Capture the cell that displays the provided text and extract its (x, y) central coordinate. 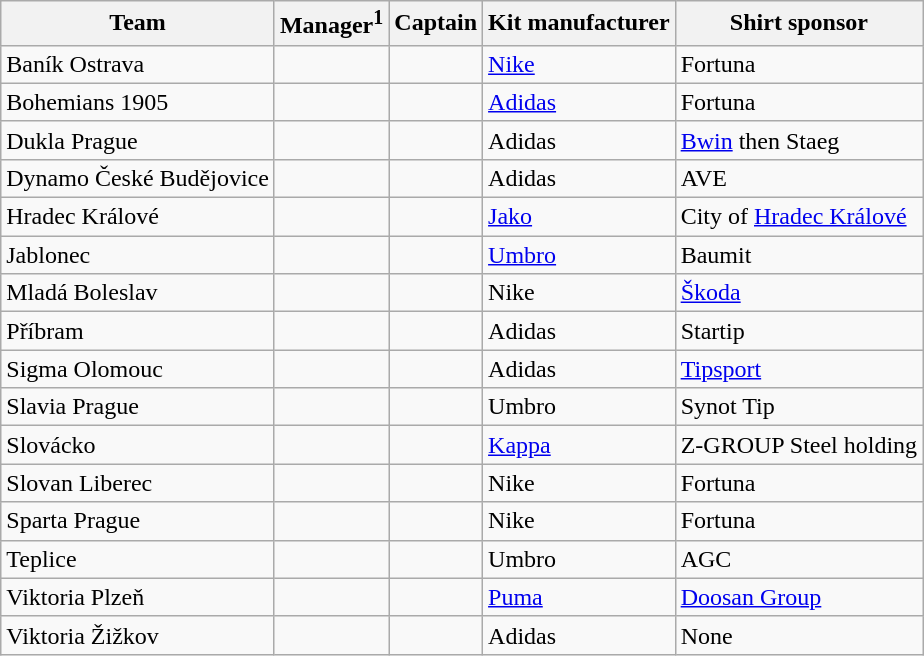
AVE (799, 178)
Teplice (138, 559)
Baumit (799, 255)
Jablonec (138, 255)
Shirt sponsor (799, 24)
Team (138, 24)
Slovácko (138, 445)
Tipsport (799, 369)
Viktoria Žižkov (138, 635)
Puma (580, 597)
Sigma Olomouc (138, 369)
Sparta Prague (138, 521)
Příbram (138, 331)
Manager1 (331, 24)
Kit manufacturer (580, 24)
Slovan Liberec (138, 483)
Captain (436, 24)
Kappa (580, 445)
Synot Tip (799, 407)
Dukla Prague (138, 140)
Jako (580, 217)
Z-GROUP Steel holding (799, 445)
Hradec Králové (138, 217)
Mladá Boleslav (138, 293)
Baník Ostrava (138, 64)
Viktoria Plzeň (138, 597)
City of Hradec Králové (799, 217)
Dynamo České Budějovice (138, 178)
Bwin then Staeg (799, 140)
Startip (799, 331)
Škoda (799, 293)
Slavia Prague (138, 407)
Doosan Group (799, 597)
Bohemians 1905 (138, 102)
AGC (799, 559)
None (799, 635)
